Locate the cell with the specified text and output its [X, Y] center coordinate. 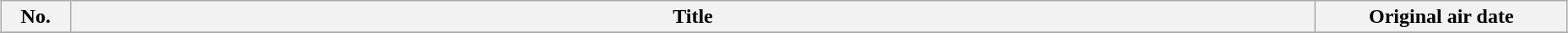
No. [35, 17]
Original air date [1441, 17]
Title [693, 17]
